Extract the (x, y) coordinate from the center of the cell holding the provided text.  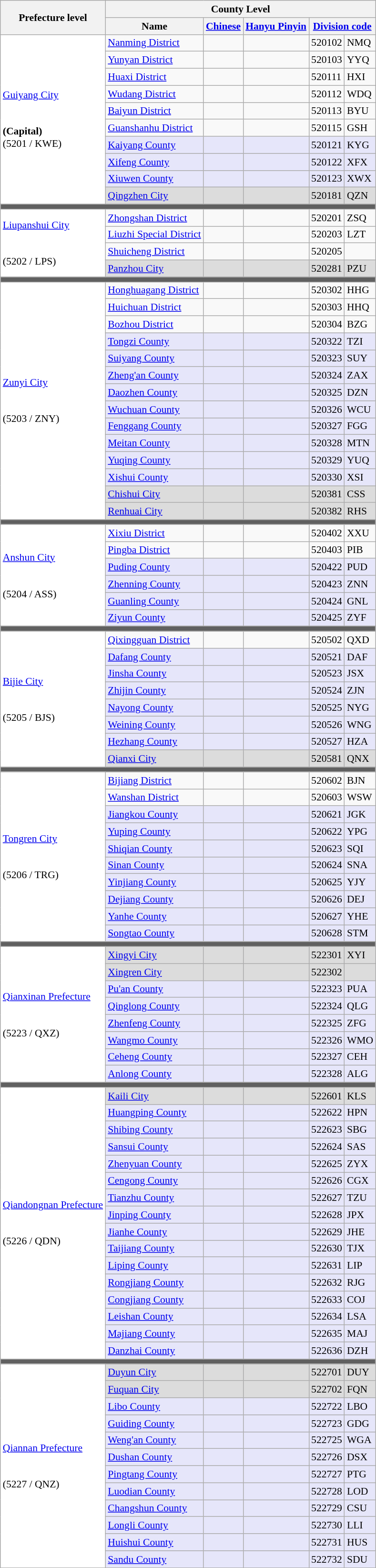
Yanhe County (154, 916)
WDQ (360, 94)
SDU (360, 1559)
Nayong County (154, 708)
NYG (360, 708)
CSU (360, 1508)
520627 (327, 916)
TJX (360, 1249)
Suiyang County (154, 359)
Xingyi City (154, 955)
Kaili City (154, 1096)
Panzhou City (154, 269)
520328 (327, 443)
DSX (360, 1457)
Yunyan District (154, 60)
Dejiang County (154, 900)
Anshun City(5204 / ASS) (53, 575)
FQN (360, 1390)
DZH (360, 1351)
Weng'an County (154, 1440)
PUD (360, 567)
520424 (327, 601)
XSI (360, 477)
Liuzhi Special District (154, 235)
PUA (360, 989)
Puding County (154, 567)
522731 (327, 1542)
HHQ (360, 307)
520304 (327, 325)
Hanyu Pinyin (276, 26)
Yuqing County (154, 461)
FGG (360, 426)
Xiuwen County (154, 179)
522633 (327, 1300)
Cengong County (154, 1181)
Huaxi District (154, 77)
520603 (327, 798)
520622 (327, 831)
SNA (360, 865)
Shibing County (154, 1130)
Chinese (223, 26)
Duyun City (154, 1373)
BJN (360, 780)
520281 (327, 269)
DZN (360, 392)
SAS (360, 1147)
Wangmo County (154, 1040)
522627 (327, 1198)
522628 (327, 1215)
520422 (327, 567)
Zunyi City(5203 / ZNY) (53, 400)
HZA (360, 742)
Zhongshan District (154, 218)
COJ (360, 1300)
Changshun County (154, 1508)
ZSQ (360, 218)
YUQ (360, 461)
BYU (360, 111)
522326 (327, 1040)
Danzhai County (154, 1351)
Ceheng County (154, 1057)
TZU (360, 1198)
Renhuai City (154, 512)
Qiannan Prefecture(5227 / QNZ) (53, 1466)
XFX (360, 162)
WCU (360, 410)
QZN (360, 196)
JSX (360, 674)
522626 (327, 1181)
522726 (327, 1457)
Jianhe County (154, 1232)
520201 (327, 218)
SBG (360, 1130)
Tongzi County (154, 341)
Dafang County (154, 657)
Chishui City (154, 494)
Guiyang City (Capital)(5201 / KWE) (53, 119)
Taijiang County (154, 1249)
522701 (327, 1373)
520527 (327, 742)
PZU (360, 269)
HXI (360, 77)
520323 (327, 359)
520624 (327, 865)
Qixingguan District (154, 640)
Zhenfeng County (154, 1023)
Sansui County (154, 1147)
Congjiang County (154, 1300)
522730 (327, 1526)
XXU (360, 533)
520103 (327, 60)
DAF (360, 657)
Ziyun County (154, 618)
NMQ (360, 43)
Fuquan City (154, 1390)
522725 (327, 1440)
520581 (327, 759)
Songtao County (154, 933)
XYI (360, 955)
Sinan County (154, 865)
Baiyun District (154, 111)
Yuping County (154, 831)
Zheng'an County (154, 376)
HHG (360, 290)
LIP (360, 1266)
ZYX (360, 1164)
520329 (327, 461)
Longli County (154, 1526)
520425 (327, 618)
Dushan County (154, 1457)
Name (154, 26)
JHE (360, 1232)
520111 (327, 77)
522729 (327, 1508)
HUS (360, 1542)
Rongjiang County (154, 1283)
Huishui County (154, 1542)
Qiandongnan Prefecture(5226 / QDN) (53, 1223)
520521 (327, 657)
Jinping County (154, 1215)
520382 (327, 512)
520327 (327, 426)
522324 (327, 1006)
PIB (360, 550)
520330 (327, 477)
LZT (360, 235)
Tongren City(5206 / TRG) (53, 857)
Zhenning County (154, 584)
522625 (327, 1164)
Prefecture level (53, 17)
PTG (360, 1475)
HPN (360, 1113)
520322 (327, 341)
522325 (327, 1023)
Honghuagang District (154, 290)
520381 (327, 494)
520115 (327, 128)
522623 (327, 1130)
CSS (360, 494)
522722 (327, 1406)
Xingren City (154, 972)
Division code (342, 26)
Guanshanhu District (154, 128)
520628 (327, 933)
STM (360, 933)
Shuicheng District (154, 252)
LOD (360, 1491)
County Level (240, 9)
SQI (360, 849)
522635 (327, 1334)
JPX (360, 1215)
520324 (327, 376)
ZFG (360, 1023)
Pingba District (154, 550)
522632 (327, 1283)
520621 (327, 815)
522631 (327, 1266)
ALG (360, 1074)
CGX (360, 1181)
Wanshan District (154, 798)
520121 (327, 145)
YPG (360, 831)
Zhijin County (154, 691)
Meitan County (154, 443)
YJY (360, 882)
520626 (327, 900)
520402 (327, 533)
522301 (327, 955)
KLS (360, 1096)
520423 (327, 584)
WGA (360, 1440)
522624 (327, 1147)
DUY (360, 1373)
SUY (360, 359)
520403 (327, 550)
WMO (360, 1040)
Hezhang County (154, 742)
520122 (327, 162)
520113 (327, 111)
Nanming District (154, 43)
522302 (327, 972)
GNL (360, 601)
Pingtang County (154, 1475)
YYQ (360, 60)
Xixiu District (154, 533)
MTN (360, 443)
Jinsha County (154, 674)
Majiang County (154, 1334)
520625 (327, 882)
Xishui County (154, 477)
520123 (327, 179)
522630 (327, 1249)
BZG (360, 325)
Wuchuan County (154, 410)
Qinglong County (154, 1006)
Bozhou District (154, 325)
Tianzhu County (154, 1198)
Huichuan District (154, 307)
522702 (327, 1390)
QLG (360, 1006)
GSH (360, 128)
522723 (327, 1424)
522327 (327, 1057)
ZNN (360, 584)
Qingzhen City (154, 196)
Zhenyuan County (154, 1164)
520303 (327, 307)
TZI (360, 341)
522323 (327, 989)
520602 (327, 780)
XWX (360, 179)
RHS (360, 512)
520203 (327, 235)
520325 (327, 392)
Bijiang District (154, 780)
Liping County (154, 1266)
520623 (327, 849)
YHE (360, 916)
Anlong County (154, 1074)
MAJ (360, 1334)
522636 (327, 1351)
Shiqian County (154, 849)
520326 (327, 410)
Fenggang County (154, 426)
RJG (360, 1283)
520525 (327, 708)
522634 (327, 1317)
522732 (327, 1559)
Leishan County (154, 1317)
GDG (360, 1424)
ZYF (360, 618)
522328 (327, 1074)
KYG (360, 145)
520102 (327, 43)
Weining County (154, 725)
Sandu County (154, 1559)
DEJ (360, 900)
Guanling County (154, 601)
520112 (327, 94)
520181 (327, 196)
Liupanshui City(5202 / LPS) (53, 243)
QXD (360, 640)
522728 (327, 1491)
Daozhen County (154, 392)
WNG (360, 725)
Qianxi City (154, 759)
522601 (327, 1096)
520205 (327, 252)
Bijie City(5205 / BJS) (53, 699)
Qianxinan Prefecture(5223 / QXZ) (53, 1015)
QNX (360, 759)
Luodian County (154, 1491)
ZJN (360, 691)
WSW (360, 798)
522622 (327, 1113)
Huangping County (154, 1113)
520523 (327, 674)
520524 (327, 691)
CEH (360, 1057)
520502 (327, 640)
520302 (327, 290)
Jiangkou County (154, 815)
Guiding County (154, 1424)
ZAX (360, 376)
Kaiyang County (154, 145)
Xifeng County (154, 162)
JGK (360, 815)
LLI (360, 1526)
520526 (327, 725)
522629 (327, 1232)
Pu'an County (154, 989)
LBO (360, 1406)
Wudang District (154, 94)
522727 (327, 1475)
Yinjiang County (154, 882)
LSA (360, 1317)
Libo County (154, 1406)
